Capture the cell that displays the provided text and extract its [x, y] central coordinate. 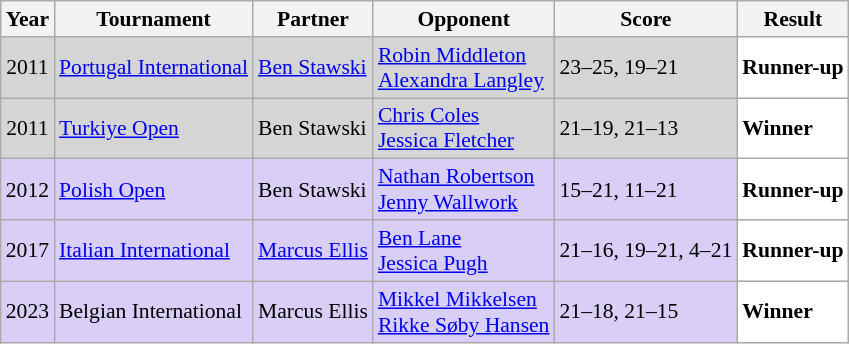
2023 [28, 312]
Ben Lane Jessica Pugh [464, 250]
Opponent [464, 19]
23–25, 19–21 [646, 68]
21–18, 21–15 [646, 312]
Portugal International [154, 68]
Partner [313, 19]
Turkiye Open [154, 128]
Belgian International [154, 312]
Nathan Robertson Jenny Wallwork [464, 190]
2012 [28, 190]
Robin Middleton Alexandra Langley [464, 68]
Polish Open [154, 190]
Chris Coles Jessica Fletcher [464, 128]
Mikkel Mikkelsen Rikke Søby Hansen [464, 312]
Tournament [154, 19]
Score [646, 19]
Year [28, 19]
2017 [28, 250]
Italian International [154, 250]
21–19, 21–13 [646, 128]
15–21, 11–21 [646, 190]
Result [792, 19]
21–16, 19–21, 4–21 [646, 250]
